Find where the given text appears and provide that cell's center as [x, y] coordinate. 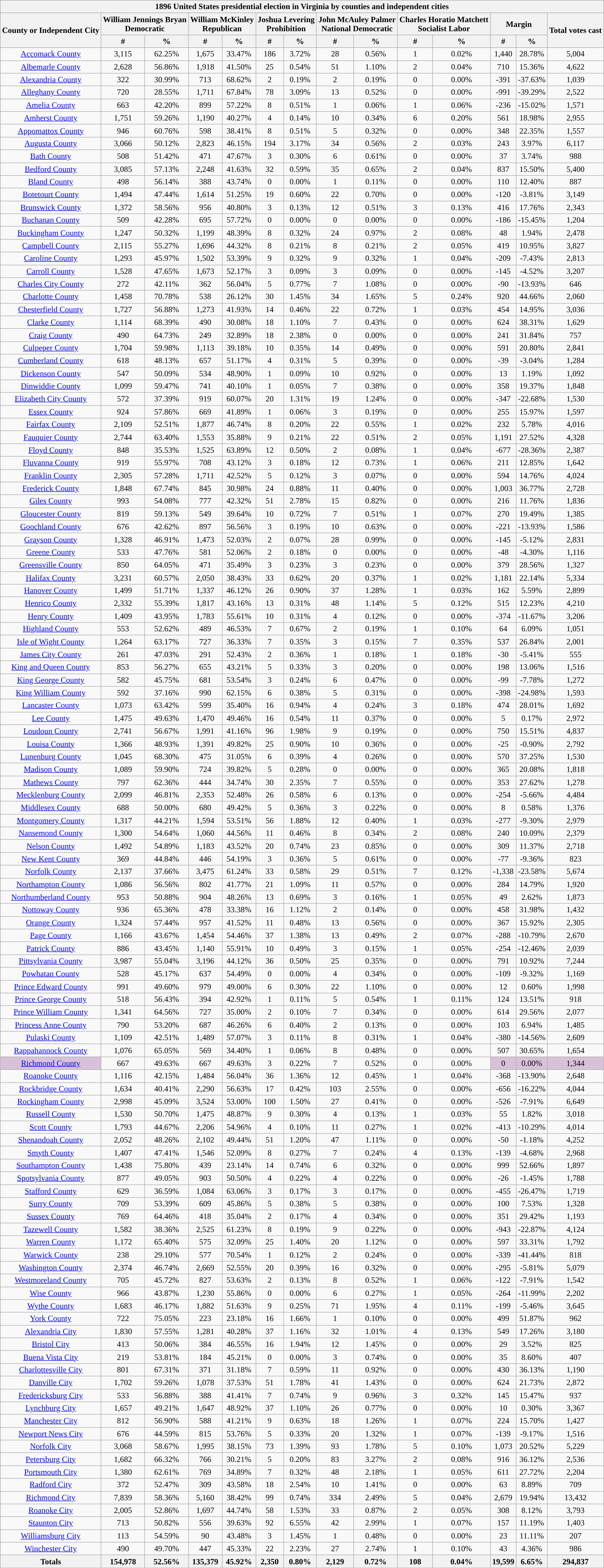
13,432 [575, 1498]
1,642 [575, 463]
King William County [51, 693]
52.62% [166, 629]
124 [503, 999]
2,728 [575, 488]
42.20% [166, 105]
35.40% [239, 705]
Loudoun County [51, 731]
-199 [503, 1306]
369 [123, 859]
46.26% [239, 1025]
Washington County [51, 1268]
1,582 [123, 1229]
30.65% [532, 1050]
1,391 [205, 744]
609 [205, 1204]
Chesterfield County [51, 309]
43.58% [239, 1485]
52.86% [166, 1510]
2,741 [123, 731]
475 [205, 756]
599 [205, 705]
2,536 [575, 1459]
Charlotte County [51, 297]
825 [575, 1344]
Campbell County [51, 246]
1,692 [575, 705]
52.03% [239, 539]
Augusta County [51, 143]
Nelson County [51, 846]
3,475 [205, 872]
2,841 [575, 348]
1,454 [205, 935]
Powhatan County [51, 974]
40.80% [239, 207]
1,317 [123, 821]
42.11% [166, 284]
62.36% [166, 782]
-22.68% [532, 399]
687 [205, 1025]
15.36% [532, 67]
2,718 [575, 846]
5.59% [532, 591]
372 [123, 1485]
2,332 [123, 603]
Dinwiddie County [51, 386]
59.47% [166, 386]
2,609 [575, 1038]
Brunswick County [51, 207]
1.43% [376, 1382]
0.41% [376, 1101]
19.37% [532, 386]
Cumberland County [51, 360]
2,001 [575, 642]
20.52% [532, 1447]
3,196 [205, 961]
-30 [503, 654]
King and Queen County [51, 667]
3,085 [123, 169]
47.41% [166, 1153]
55.27% [166, 246]
-9.17% [532, 1434]
44.12% [239, 961]
6,649 [575, 1101]
108 [415, 1561]
15.92% [532, 923]
655 [205, 667]
45.33% [239, 1549]
446 [205, 859]
4,210 [575, 603]
Staunton City [51, 1523]
2,129 [335, 1561]
Totals [51, 1561]
43 [503, 1549]
Total votes cast [575, 30]
-991 [503, 92]
30.98% [239, 488]
-413 [503, 1127]
1,273 [205, 309]
County or Independent City [51, 30]
1,998 [575, 986]
1,403 [575, 1523]
49.42% [239, 808]
56.27% [166, 667]
407 [575, 1357]
186 [270, 54]
Richmond City [51, 1498]
42.28% [166, 220]
1,078 [205, 1382]
53.76% [239, 1434]
-5.46% [532, 1306]
-9.32% [532, 974]
44.84% [166, 859]
-398 [503, 693]
569 [205, 1050]
64 [503, 629]
Carroll County [51, 271]
-48 [503, 552]
1,675 [205, 54]
1,230 [205, 1293]
28.01% [532, 705]
46.91% [166, 539]
637 [205, 974]
Rappahannock County [51, 1050]
26.12% [239, 297]
57.28% [166, 476]
54.96% [239, 1127]
-26 [503, 1178]
67.84% [239, 92]
58.56% [166, 207]
1,199 [205, 233]
710 [503, 67]
1.36% [300, 1076]
Frederick County [51, 488]
Henry County [51, 616]
1,113 [205, 348]
0.87% [376, 1510]
38.41% [239, 131]
154,978 [123, 1561]
50.00% [166, 808]
56.67% [166, 731]
46.15% [239, 143]
Sussex County [51, 1217]
722 [123, 1319]
1,193 [575, 1217]
618 [123, 360]
0.65% [376, 169]
-391 [503, 80]
2,050 [205, 578]
1,166 [123, 935]
1,920 [575, 884]
62.15% [239, 693]
2,077 [575, 1012]
55.39% [166, 603]
83 [335, 1459]
1.16% [300, 1331]
2.23% [300, 1549]
1,673 [205, 271]
47 [335, 1140]
802 [205, 884]
1,830 [123, 1331]
845 [205, 488]
2.62% [532, 897]
646 [575, 284]
39.18% [239, 348]
184 [205, 1357]
Alleghany County [51, 92]
145 [503, 1395]
812 [123, 1421]
68.62% [239, 80]
3,036 [575, 309]
31.18% [239, 1370]
17.76% [532, 207]
2,379 [575, 833]
663 [123, 105]
Rockbridge County [51, 1089]
594 [503, 476]
-99 [503, 680]
49.82% [239, 744]
597 [503, 1242]
37.25% [532, 756]
51.87% [532, 1319]
-4.68% [532, 1153]
0.28% [300, 769]
35.00% [239, 1012]
38.43% [239, 578]
6.55% [300, 1523]
15 [335, 501]
4,252 [575, 1140]
19.49% [532, 514]
King George County [51, 680]
Stafford County [51, 1191]
903 [205, 1178]
55.97% [166, 463]
Warwick County [51, 1255]
2.38% [300, 335]
0.47% [376, 680]
36.33% [239, 642]
418 [205, 1217]
990 [205, 693]
-41.44% [532, 1255]
1,494 [123, 195]
553 [123, 629]
1.01% [376, 1331]
56.63% [239, 1089]
67.74% [166, 488]
53.51% [239, 821]
489 [205, 629]
1,372 [123, 207]
224 [503, 1421]
953 [123, 897]
Henrico County [51, 603]
96 [270, 731]
13.51% [532, 999]
42.62% [166, 527]
49.46% [239, 718]
1.11% [376, 1140]
2,039 [575, 948]
572 [123, 399]
904 [205, 897]
1,470 [205, 718]
1.31% [300, 399]
71 [335, 1306]
2,823 [205, 143]
2.99% [376, 1523]
2,899 [575, 591]
478 [205, 910]
547 [123, 374]
Prince William County [51, 1012]
35.04% [239, 1217]
46.81% [166, 795]
1,647 [205, 1408]
272 [123, 284]
1,634 [123, 1089]
Southampton County [51, 1165]
1,473 [205, 539]
-39 [503, 360]
999 [503, 1165]
1,140 [205, 948]
507 [503, 1050]
5.78% [532, 425]
-221 [503, 527]
-264 [503, 1293]
416 [503, 207]
4,024 [575, 476]
2,115 [123, 246]
877 [123, 1178]
1,525 [205, 450]
19,599 [503, 1561]
51.42% [166, 156]
322 [123, 80]
-13.90% [532, 1076]
30.99% [166, 80]
-15.45% [532, 220]
3,068 [123, 1447]
4,016 [575, 425]
611 [503, 1472]
Lunenburg County [51, 756]
35.49% [239, 565]
57.72% [239, 220]
1,995 [205, 1447]
Greene County [51, 552]
-109 [503, 974]
52.56% [166, 1561]
669 [205, 412]
Madison County [51, 769]
53.81% [166, 1357]
2,872 [575, 1382]
1,407 [123, 1153]
40.10% [239, 386]
509 [123, 220]
444 [205, 782]
58 [270, 1510]
1.14% [376, 603]
1,882 [205, 1306]
827 [205, 1280]
1,991 [205, 731]
45.17% [166, 974]
1.39% [300, 1447]
58.67% [166, 1447]
10.95% [532, 246]
Grayson County [51, 539]
3.17% [300, 143]
2,979 [575, 821]
15.97% [532, 412]
Botetourt County [51, 195]
1,502 [205, 258]
1,440 [503, 54]
-24.98% [532, 693]
15.50% [532, 169]
39.82% [239, 769]
45.86% [239, 1204]
John McAuley PalmerNational Democratic [357, 24]
York County [51, 1319]
1,792 [575, 1242]
63 [503, 1485]
Norfolk County [51, 872]
2,522 [575, 92]
48.92% [239, 1408]
Floyd County [51, 450]
50.12% [166, 143]
36.59% [166, 1191]
49.05% [166, 1178]
29.56% [532, 1012]
2,099 [123, 795]
2,972 [575, 718]
-90 [503, 284]
-11.99% [532, 1293]
1,682 [123, 1459]
-277 [503, 821]
956 [205, 207]
1,076 [123, 1050]
1,051 [575, 629]
1,719 [575, 1191]
64.73% [166, 335]
2,387 [575, 450]
32.09% [239, 1242]
Princess Anne County [51, 1025]
2,109 [123, 425]
Highland County [51, 629]
241 [503, 335]
36.77% [532, 488]
3.74% [532, 156]
-347 [503, 399]
1,344 [575, 1063]
3,524 [205, 1101]
46.53% [239, 629]
45.72% [166, 1280]
44.67% [166, 1127]
52.47% [166, 1485]
54.19% [239, 859]
-0.90% [532, 744]
4,328 [575, 437]
5,400 [575, 169]
44.56% [239, 833]
-7.43% [532, 258]
51.25% [239, 195]
1.41% [376, 1485]
818 [575, 1255]
Scott County [51, 1127]
-5.66% [532, 795]
49.21% [166, 1408]
54.89% [166, 846]
1,897 [575, 1165]
Pulaski County [51, 1038]
1.24% [376, 399]
New Kent County [51, 859]
920 [503, 297]
766 [205, 1459]
219 [123, 1357]
50.09% [166, 374]
0.16% [376, 897]
Winchester City [51, 1549]
14.95% [532, 309]
40.27% [239, 118]
3,149 [575, 195]
629 [123, 1191]
232 [503, 425]
Lee County [51, 718]
5,004 [575, 54]
113 [123, 1536]
43.52% [239, 846]
993 [123, 501]
2,052 [123, 1140]
41 [335, 1382]
291 [205, 654]
1,427 [575, 1421]
2,955 [575, 118]
2,525 [205, 1229]
15.47% [532, 1395]
0.70% [376, 195]
59.90% [166, 769]
848 [123, 450]
454 [503, 309]
1,614 [205, 195]
2,204 [575, 1472]
1,873 [575, 897]
43.16% [239, 603]
-14.56% [532, 1038]
34.89% [239, 1472]
598 [205, 131]
750 [503, 731]
66.32% [166, 1459]
Westmoreland County [51, 1280]
37.39% [166, 399]
-39.29% [532, 92]
Patrick County [51, 948]
-15.02% [532, 105]
52.43% [239, 654]
819 [123, 514]
1,247 [123, 233]
57.44% [166, 923]
36.12% [532, 1459]
508 [123, 156]
James City County [51, 654]
3,180 [575, 1331]
Amelia County [51, 105]
614 [503, 1012]
1.09% [300, 884]
2,831 [575, 539]
61.24% [239, 872]
Giles County [51, 501]
1,084 [205, 1191]
23.14% [239, 1165]
5,160 [205, 1498]
899 [205, 105]
588 [205, 1421]
474 [503, 705]
-9.36% [532, 859]
777 [205, 501]
33.31% [532, 1242]
2.78% [300, 501]
34.74% [239, 782]
65.36% [166, 910]
5,079 [575, 1268]
2,353 [205, 795]
Mecklenburg County [51, 795]
17.26% [532, 1331]
54.64% [166, 833]
1.38% [300, 935]
695 [205, 220]
57.13% [166, 169]
39.64% [239, 514]
50.50% [239, 1178]
1,818 [575, 769]
0.82% [376, 501]
90 [205, 1536]
Petersburg City [51, 1459]
-10.29% [532, 1127]
8.89% [532, 1485]
36.13% [532, 1370]
897 [205, 527]
10.09% [532, 833]
54.59% [166, 1536]
Craig County [51, 335]
294,837 [575, 1561]
2,374 [123, 1268]
5,674 [575, 872]
6.09% [532, 629]
720 [123, 92]
49.60% [166, 986]
2,679 [503, 1498]
56.43% [166, 999]
1,788 [575, 1178]
157 [503, 1523]
39.63% [239, 1523]
45.09% [166, 1101]
0.73% [376, 463]
1,039 [575, 80]
2,670 [575, 935]
Culpeper County [51, 348]
49 [503, 897]
-943 [503, 1229]
741 [205, 386]
65.40% [166, 1242]
53.20% [166, 1025]
1.88% [300, 821]
44.74% [239, 1510]
1,181 [503, 578]
8.60% [532, 1357]
308 [503, 1510]
Lancaster County [51, 705]
957 [205, 923]
62.25% [166, 54]
249 [205, 335]
1,696 [205, 246]
458 [503, 910]
1.26% [376, 1421]
1,702 [123, 1382]
577 [205, 1255]
Clarke County [51, 322]
Halifax County [51, 578]
-374 [503, 616]
Danville City [51, 1382]
0.94% [300, 705]
Tazewell County [51, 1229]
582 [123, 680]
55 [503, 1114]
-380 [503, 1038]
48.93% [166, 744]
57.07% [239, 1038]
0.57% [376, 884]
581 [205, 552]
1,409 [123, 616]
-5.12% [532, 539]
34.40% [239, 1050]
46.12% [239, 591]
216 [503, 501]
38.42% [239, 1498]
8.12% [532, 1510]
1,284 [575, 360]
3.09% [300, 92]
-50 [503, 1140]
51.17% [239, 360]
33.38% [239, 910]
261 [123, 654]
-120 [503, 195]
53.00% [239, 1101]
60.57% [166, 578]
1.32% [376, 1434]
-37.63% [532, 80]
41.52% [239, 923]
-236 [503, 105]
Mathews County [51, 782]
22.35% [532, 131]
63.89% [239, 450]
Page County [51, 935]
801 [123, 1370]
41.63% [239, 169]
31.84% [532, 335]
11.19% [532, 1523]
-26.47% [532, 1191]
853 [123, 667]
575 [205, 1242]
Charlottesville City [51, 1370]
14.76% [532, 476]
4,837 [575, 731]
886 [123, 948]
1,380 [123, 1472]
1,571 [575, 105]
0.85% [376, 846]
823 [575, 859]
22.14% [532, 578]
0.97% [376, 233]
50.32% [166, 233]
35.88% [239, 437]
2,350 [270, 1561]
3,231 [123, 578]
-339 [503, 1255]
15.51% [532, 731]
2,792 [575, 744]
52.48% [239, 795]
60.07% [239, 399]
3,827 [575, 246]
Smyth County [51, 1153]
Russell County [51, 1114]
Surry County [51, 1204]
1,458 [123, 297]
Charles City County [51, 284]
43.48% [239, 1536]
1,918 [205, 67]
44.66% [532, 297]
384 [205, 1344]
41.77% [239, 884]
3,367 [575, 1408]
162 [503, 591]
48.87% [239, 1114]
-455 [503, 1191]
1,278 [575, 782]
63.42% [166, 705]
2,202 [575, 1293]
62.61% [166, 1472]
918 [575, 999]
18.98% [532, 118]
430 [503, 1370]
1,086 [123, 884]
207 [575, 1536]
-77 [503, 859]
194 [270, 143]
0.25% [300, 1306]
0.99% [376, 539]
Bedford County [51, 169]
2,343 [575, 207]
-28.36% [532, 450]
5,334 [575, 578]
Prince Edward County [51, 986]
936 [123, 910]
1.08% [376, 284]
211 [503, 463]
59.98% [166, 348]
592 [123, 693]
20.08% [532, 769]
1,385 [575, 514]
50.06% [166, 1344]
1,272 [575, 680]
986 [575, 1549]
837 [503, 169]
23.18% [239, 1319]
47.67% [239, 156]
Joshua LeveringProhibition [286, 24]
255 [503, 412]
348 [503, 131]
47.44% [166, 195]
46.55% [239, 1344]
135,379 [205, 1561]
1,586 [575, 527]
1,836 [575, 501]
Bath County [51, 156]
-295 [503, 1268]
537 [503, 642]
48.13% [166, 360]
1,092 [575, 374]
43.87% [166, 1293]
0.96% [376, 1395]
708 [205, 463]
1,704 [123, 348]
54.08% [166, 501]
538 [205, 297]
1,593 [575, 693]
55.86% [239, 1293]
1,293 [123, 258]
1,528 [123, 271]
Essex County [51, 412]
-5.41% [532, 654]
1,499 [123, 591]
1,300 [123, 833]
10.92% [532, 961]
797 [123, 782]
358 [503, 386]
75.80% [166, 1165]
1,089 [123, 769]
1,793 [123, 1127]
45.92% [239, 1561]
20.80% [532, 348]
413 [123, 1344]
45.97% [166, 258]
198 [503, 667]
Portsmouth City [51, 1472]
52.55% [239, 1268]
688 [123, 808]
362 [205, 284]
1,366 [123, 744]
Bristol City [51, 1344]
37.66% [166, 872]
2,206 [205, 1127]
-288 [503, 935]
979 [205, 986]
Fauquier County [51, 437]
-1.45% [532, 1178]
53.63% [239, 1280]
64.05% [166, 565]
47.03% [166, 654]
1.98% [300, 731]
12.23% [532, 603]
Amherst County [51, 118]
528 [123, 974]
-12.46% [532, 948]
3,645 [575, 1306]
65.05% [166, 1050]
1,204 [575, 220]
0.88% [300, 488]
12.85% [532, 463]
Goochland County [51, 527]
1,654 [575, 1050]
41.16% [239, 731]
3,206 [575, 616]
-7.78% [532, 680]
657 [205, 360]
1.66% [300, 1319]
63.17% [166, 642]
Lynchburg City [51, 1408]
50.82% [166, 1523]
78 [270, 92]
99 [270, 1498]
1,264 [123, 642]
1.20% [300, 1140]
27.52% [532, 437]
556 [205, 1523]
1,485 [575, 1025]
28.55% [166, 92]
45.75% [166, 680]
46.17% [166, 1306]
Orange County [51, 923]
367 [503, 923]
0.67% [300, 629]
49.00% [239, 986]
680 [205, 808]
3.97% [532, 143]
2,290 [205, 1089]
44.21% [166, 821]
0.26% [376, 756]
110 [503, 182]
3.27% [376, 1459]
11.76% [532, 501]
Newport News City [51, 1434]
Nottoway County [51, 910]
243 [503, 143]
31.98% [532, 910]
1,341 [123, 1012]
223 [205, 1319]
1,489 [205, 1038]
41.50% [239, 67]
Norfolk City [51, 1447]
28.56% [532, 565]
2,102 [205, 1140]
56.14% [166, 182]
Montgomery County [51, 821]
1,594 [205, 821]
7.53% [532, 1204]
850 [123, 565]
6,117 [575, 143]
Isle of Wight County [51, 642]
Dickenson County [51, 374]
42.92% [239, 999]
1.40% [300, 1242]
William McKinleyRepublican [222, 24]
42.51% [166, 1038]
-3.81% [532, 195]
4,484 [575, 795]
Fredericksburg City [51, 1395]
6.65% [532, 1561]
-22.87% [532, 1229]
515 [503, 603]
38.36% [166, 1229]
56.90% [166, 1421]
56.86% [166, 67]
55.04% [166, 961]
2.49% [376, 1498]
1.95% [376, 1306]
270 [503, 514]
534 [205, 374]
1,337 [205, 591]
1,629 [575, 322]
2.74% [376, 1549]
0.62% [300, 578]
-25 [503, 744]
28.78% [532, 54]
56 [270, 821]
-526 [503, 1101]
3,066 [123, 143]
-10.79% [532, 935]
-368 [503, 1076]
43.45% [166, 948]
2,669 [205, 1268]
47.65% [166, 271]
2,648 [575, 1076]
518 [123, 999]
6.94% [532, 1025]
59.13% [166, 514]
924 [123, 412]
2,968 [575, 1153]
2,628 [123, 67]
Buckingham County [51, 233]
4,622 [575, 67]
4.36% [532, 1549]
1,060 [205, 833]
3.72% [300, 54]
31.05% [239, 756]
43.12% [239, 463]
44.59% [166, 1434]
3,207 [575, 271]
Wise County [51, 1293]
1.65% [376, 297]
33.47% [239, 54]
37.53% [239, 1382]
4,124 [575, 1229]
30.08% [239, 322]
54.49% [239, 974]
1.53% [300, 1510]
1,697 [205, 1510]
4,044 [575, 1089]
499 [503, 1319]
17 [270, 1089]
Caroline County [51, 258]
61.23% [239, 1229]
Franklin County [51, 476]
Northampton County [51, 884]
Warren County [51, 1242]
591 [503, 348]
-11.67% [532, 616]
Gloucester County [51, 514]
64.56% [166, 1012]
379 [503, 565]
-209 [503, 258]
51.63% [239, 1306]
1,183 [205, 846]
67.31% [166, 1370]
15.70% [532, 1421]
1,324 [123, 923]
2,248 [205, 169]
11.37% [532, 846]
790 [123, 1025]
966 [123, 1293]
561 [503, 118]
3,018 [575, 1114]
48.90% [239, 374]
7,244 [575, 961]
1,546 [205, 1153]
1.28% [376, 591]
52.66% [532, 1165]
-677 [503, 450]
1,438 [123, 1165]
57.55% [166, 1331]
1,191 [503, 437]
705 [123, 1280]
2,478 [575, 233]
791 [503, 961]
14.79% [532, 884]
1,783 [205, 616]
5,229 [575, 1447]
52.51% [166, 425]
681 [205, 680]
3,987 [123, 961]
1,172 [123, 1242]
-3.04% [532, 360]
27.62% [532, 782]
-5.81% [532, 1268]
815 [205, 1434]
52.09% [239, 1153]
50.88% [166, 897]
Hanover County [51, 591]
1,877 [205, 425]
Radford City [51, 1485]
1,045 [123, 756]
724 [205, 769]
2.18% [376, 1472]
Shenandoah County [51, 1140]
Albemarle County [51, 67]
64.46% [166, 1217]
439 [205, 1165]
Williamsburg City [51, 1536]
Northumberland County [51, 897]
41.41% [239, 1395]
757 [575, 335]
1,553 [205, 437]
42.32% [239, 501]
73 [270, 1447]
53.54% [239, 680]
92 [270, 1523]
2,998 [123, 1101]
1,003 [503, 488]
351 [503, 1217]
2.35% [300, 782]
2,005 [123, 1510]
-16.22% [532, 1089]
William Jennings BryanDemocratic [145, 24]
52.06% [239, 552]
Charles Horatio MatchettSocialist Labor [444, 24]
Buchanan County [51, 220]
4,014 [575, 1127]
1,727 [123, 309]
-9.30% [532, 821]
70.54% [239, 1255]
1,327 [575, 565]
498 [123, 182]
32.89% [239, 335]
555 [575, 654]
988 [575, 156]
1,432 [575, 910]
1,169 [575, 974]
60.76% [166, 131]
2,137 [123, 872]
21.73% [532, 1382]
1,557 [575, 131]
57.22% [239, 105]
Buena Vista City [51, 1357]
49.70% [166, 1549]
0.69% [300, 897]
Alexandria County [51, 80]
55.61% [239, 616]
35.53% [166, 450]
Pittsylvania County [51, 961]
1,114 [123, 322]
Margin [519, 24]
38.15% [239, 1447]
93 [335, 1447]
38.31% [532, 322]
1,484 [205, 1076]
1,281 [205, 1331]
43.21% [239, 667]
40.28% [239, 1331]
-186 [503, 220]
13.06% [532, 667]
1,657 [123, 1408]
1,492 [123, 846]
27.72% [532, 1472]
353 [503, 782]
29.42% [532, 1217]
-1.18% [532, 1140]
Wythe County [51, 1306]
1.50% [300, 1101]
42.15% [166, 1076]
48.39% [239, 233]
887 [575, 182]
Alexandria City [51, 1331]
63.06% [239, 1191]
1.19% [532, 374]
365 [503, 769]
40.41% [166, 1089]
Greensville County [51, 565]
2,744 [123, 437]
47.76% [166, 552]
37.16% [166, 693]
0.42% [300, 1089]
50.70% [166, 1114]
Accomack County [51, 54]
44.32% [239, 246]
29.10% [166, 1255]
49.44% [239, 1140]
1,597 [575, 412]
43.95% [166, 616]
43.74% [239, 182]
30.21% [239, 1459]
962 [575, 1319]
Elizabeth City County [51, 399]
68.39% [166, 322]
0.43% [376, 322]
26.84% [532, 642]
2.55% [376, 1089]
68.30% [166, 756]
2,060 [575, 297]
334 [335, 1498]
3,793 [575, 1510]
42 [335, 1523]
Fluvanna County [51, 463]
Spotsylvania County [51, 1178]
54.46% [239, 935]
1,817 [205, 603]
42.52% [239, 476]
12.40% [532, 182]
937 [575, 1395]
570 [503, 756]
Nansemond County [51, 833]
11.11% [532, 1536]
1,751 [123, 118]
Bland County [51, 182]
Louisa County [51, 744]
240 [503, 833]
238 [123, 1255]
-656 [503, 1089]
7,839 [123, 1498]
52.17% [239, 271]
41.21% [239, 1421]
41.89% [239, 412]
75.05% [166, 1319]
Middlesex County [51, 808]
991 [123, 986]
63.40% [166, 437]
2,813 [575, 258]
21 [270, 884]
946 [123, 131]
1.82% [532, 1114]
419 [503, 246]
-122 [503, 1280]
Rockingham County [51, 1101]
3,115 [123, 54]
284 [503, 884]
447 [205, 1549]
1,683 [123, 1306]
1,542 [575, 1280]
41.93% [239, 309]
51.71% [166, 591]
916 [503, 1459]
Roanoke County [51, 1076]
55.91% [239, 948]
Fairfax County [51, 425]
Richmond County [51, 1063]
45.21% [239, 1357]
57.86% [166, 412]
70.78% [166, 297]
Manchester City [51, 1421]
394 [205, 999]
1,376 [575, 808]
Prince George County [51, 999]
-1,338 [503, 872]
Roanoke City [51, 1510]
0.45% [376, 1076]
1,099 [123, 386]
-23.58% [532, 872]
-4.30% [532, 552]
19.94% [532, 1498]
3.52% [532, 1344]
58.36% [166, 1498]
-4.52% [532, 271]
2.54% [300, 1485]
Appomattox County [51, 131]
371 [205, 1370]
0.80% [300, 1561]
43.67% [166, 935]
1896 United States presidential election in Virginia by counties and independent cities [302, 7]
1,109 [123, 1038]
